For the text-containing cell, return its midpoint in (X, Y) coordinate format. 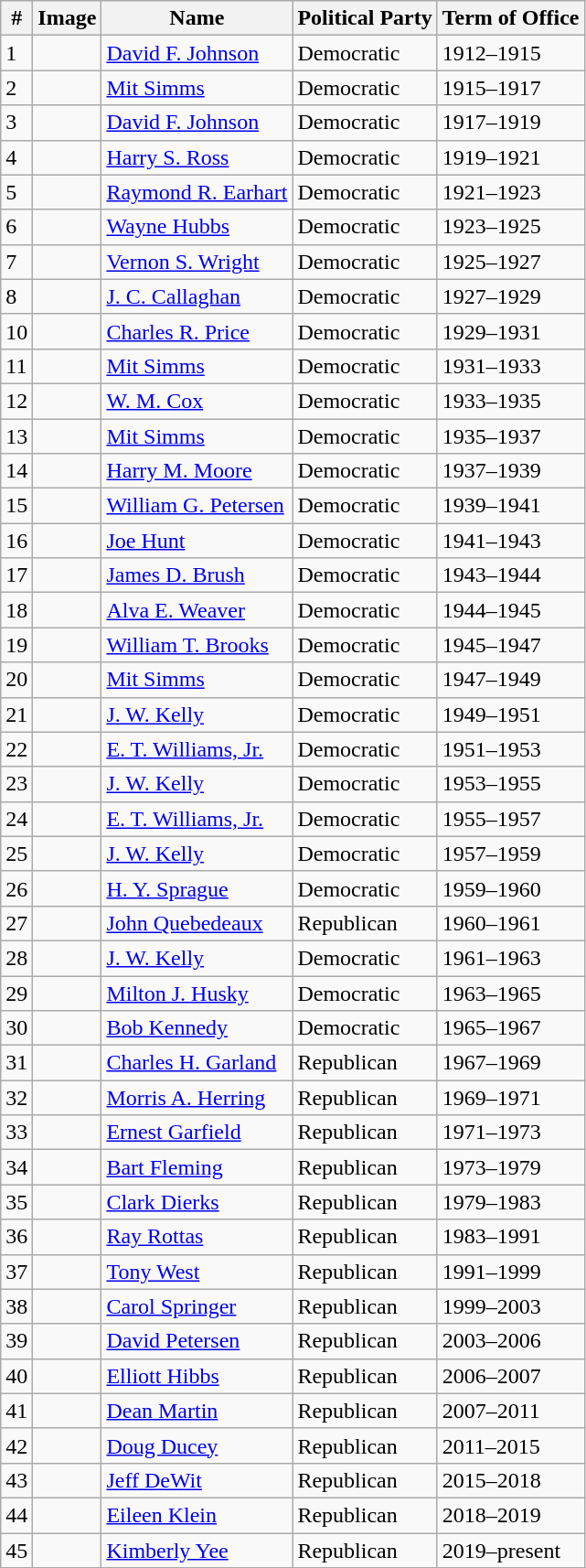
1957–1959 (510, 854)
4 (16, 157)
36 (16, 1237)
1953–1955 (510, 784)
Term of Office (510, 18)
David Petersen (197, 1341)
1965–1967 (510, 1028)
1921–1923 (510, 192)
18 (16, 610)
Kimberly Yee (197, 1551)
Morris A. Herring (197, 1098)
1963–1965 (510, 993)
Clark Dierks (197, 1202)
Jeff DeWit (197, 1480)
1931–1933 (510, 366)
2006–2007 (510, 1376)
6 (16, 227)
10 (16, 331)
22 (16, 749)
1983–1991 (510, 1237)
1945–1947 (510, 645)
Vernon S. Wright (197, 262)
1941–1943 (510, 541)
40 (16, 1376)
15 (16, 506)
41 (16, 1411)
1923–1925 (510, 227)
Charles R. Price (197, 331)
7 (16, 262)
Doug Ducey (197, 1445)
1959–1960 (510, 888)
3 (16, 123)
Milton J. Husky (197, 993)
43 (16, 1480)
1960–1961 (510, 923)
25 (16, 854)
37 (16, 1272)
1979–1983 (510, 1202)
1919–1921 (510, 157)
1969–1971 (510, 1098)
2011–2015 (510, 1445)
Charles H. Garland (197, 1063)
1929–1931 (510, 331)
Wayne Hubbs (197, 227)
34 (16, 1167)
2003–2006 (510, 1341)
19 (16, 645)
2 (16, 88)
35 (16, 1202)
1937–1939 (510, 471)
44 (16, 1515)
11 (16, 366)
Alva E. Weaver (197, 610)
1955–1957 (510, 819)
27 (16, 923)
1912–1915 (510, 53)
45 (16, 1551)
2007–2011 (510, 1411)
Political Party (365, 18)
Dean Martin (197, 1411)
1944–1945 (510, 610)
W. M. Cox (197, 401)
Bob Kennedy (197, 1028)
1961–1963 (510, 958)
42 (16, 1445)
1967–1969 (510, 1063)
William G. Petersen (197, 506)
Ray Rottas (197, 1237)
1927–1929 (510, 296)
Joe Hunt (197, 541)
12 (16, 401)
1 (16, 53)
1925–1927 (510, 262)
5 (16, 192)
1973–1979 (510, 1167)
Ernest Garfield (197, 1133)
Name (197, 18)
1943–1944 (510, 575)
1935–1937 (510, 436)
8 (16, 296)
21 (16, 714)
2015–2018 (510, 1480)
16 (16, 541)
Harry S. Ross (197, 157)
1933–1935 (510, 401)
James D. Brush (197, 575)
1991–1999 (510, 1272)
23 (16, 784)
24 (16, 819)
2018–2019 (510, 1515)
Bart Fleming (197, 1167)
28 (16, 958)
John Quebedeaux (197, 923)
Elliott Hibbs (197, 1376)
Carol Springer (197, 1306)
Harry M. Moore (197, 471)
Tony West (197, 1272)
1971–1973 (510, 1133)
31 (16, 1063)
1947–1949 (510, 680)
14 (16, 471)
1915–1917 (510, 88)
J. C. Callaghan (197, 296)
1939–1941 (510, 506)
2019–present (510, 1551)
39 (16, 1341)
13 (16, 436)
1949–1951 (510, 714)
Raymond R. Earhart (197, 192)
Image (68, 18)
38 (16, 1306)
1917–1919 (510, 123)
# (16, 18)
H. Y. Sprague (197, 888)
1951–1953 (510, 749)
33 (16, 1133)
32 (16, 1098)
20 (16, 680)
Eileen Klein (197, 1515)
30 (16, 1028)
17 (16, 575)
26 (16, 888)
29 (16, 993)
1999–2003 (510, 1306)
William T. Brooks (197, 645)
